Find where the given text appears and provide that cell's center as (x, y) coordinate. 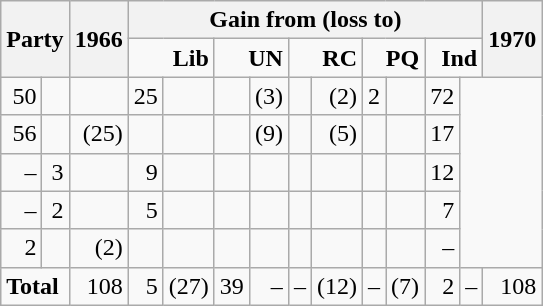
Ind (454, 58)
39 (232, 286)
17 (442, 134)
Party (35, 39)
Gain from (loss to) (306, 20)
(9) (268, 134)
(25) (98, 134)
UN (251, 58)
(3) (268, 96)
56 (22, 134)
(5) (336, 134)
PQ (394, 58)
RC (325, 58)
3 (56, 172)
Total (35, 286)
9 (146, 172)
25 (146, 96)
1966 (98, 39)
72 (442, 96)
1970 (512, 39)
7 (442, 210)
12 (442, 172)
(12) (336, 286)
(27) (188, 286)
Lib (171, 58)
50 (22, 96)
(7) (406, 286)
